Output the [x, y] coordinate of the center of the cell containing the given text.  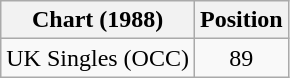
Chart (1988) [98, 20]
Position [241, 20]
UK Singles (OCC) [98, 58]
89 [241, 58]
